Output the [x, y] coordinate of the center of the cell containing the given text.  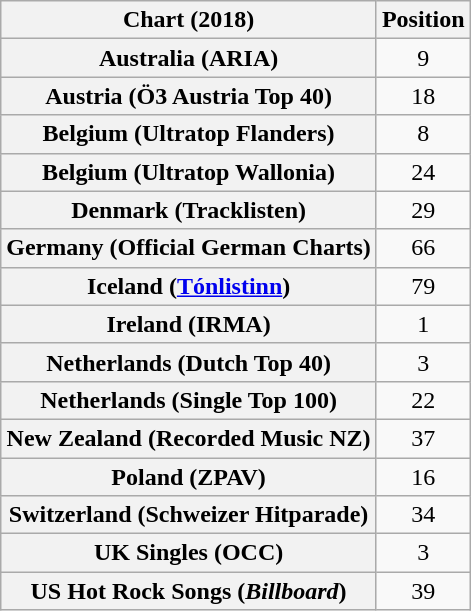
66 [423, 248]
29 [423, 210]
18 [423, 96]
Iceland (Tónlistinn) [189, 286]
Australia (ARIA) [189, 58]
Netherlands (Dutch Top 40) [189, 362]
Switzerland (Schweizer Hitparade) [189, 515]
16 [423, 477]
Position [423, 20]
New Zealand (Recorded Music NZ) [189, 438]
UK Singles (OCC) [189, 553]
1 [423, 324]
Denmark (Tracklisten) [189, 210]
22 [423, 400]
8 [423, 134]
9 [423, 58]
Netherlands (Single Top 100) [189, 400]
Austria (Ö3 Austria Top 40) [189, 96]
Belgium (Ultratop Wallonia) [189, 172]
39 [423, 591]
Belgium (Ultratop Flanders) [189, 134]
Germany (Official German Charts) [189, 248]
37 [423, 438]
Poland (ZPAV) [189, 477]
34 [423, 515]
24 [423, 172]
US Hot Rock Songs (Billboard) [189, 591]
79 [423, 286]
Chart (2018) [189, 20]
Ireland (IRMA) [189, 324]
